Return [x, y] of the center of cell containing provided text 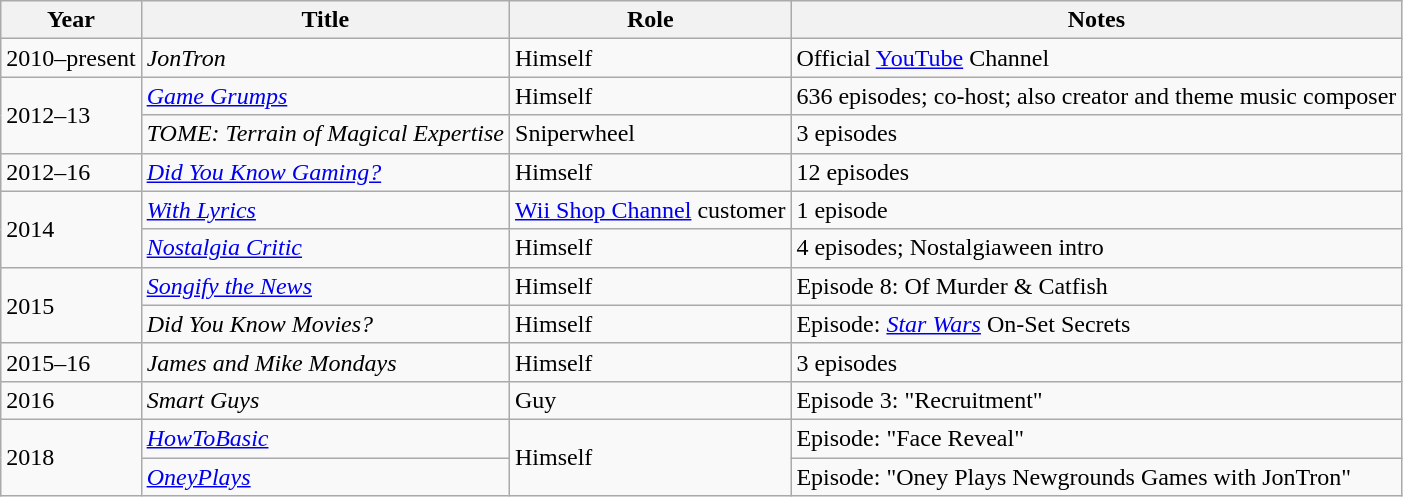
Official YouTube Channel [1096, 58]
Sniperwheel [650, 134]
Year [71, 20]
OneyPlays [325, 477]
With Lyrics [325, 210]
2018 [71, 457]
Episode: Star Wars On-Set Secrets [1096, 324]
1 episode [1096, 210]
Smart Guys [325, 400]
2014 [71, 229]
Episode 3: "Recruitment" [1096, 400]
2015 [71, 305]
Nostalgia Critic [325, 248]
HowToBasic [325, 438]
Episode 8: Of Murder & Catfish [1096, 286]
2010–present [71, 58]
2012–16 [71, 172]
Episode: "Oney Plays Newgrounds Games with JonTron" [1096, 477]
Role [650, 20]
Wii Shop Channel customer [650, 210]
TOME: Terrain of Magical Expertise [325, 134]
Guy [650, 400]
2012–13 [71, 115]
636 episodes; co-host; also creator and theme music composer [1096, 96]
James and Mike Mondays [325, 362]
Title [325, 20]
12 episodes [1096, 172]
Notes [1096, 20]
4 episodes; Nostalgiaween intro [1096, 248]
Game Grumps [325, 96]
2016 [71, 400]
Songify the News [325, 286]
2015–16 [71, 362]
Did You Know Movies? [325, 324]
JonTron [325, 58]
Did You Know Gaming? [325, 172]
Episode: "Face Reveal" [1096, 438]
